Identify which cell holds the provided text, then report its (X, Y) central coordinate. 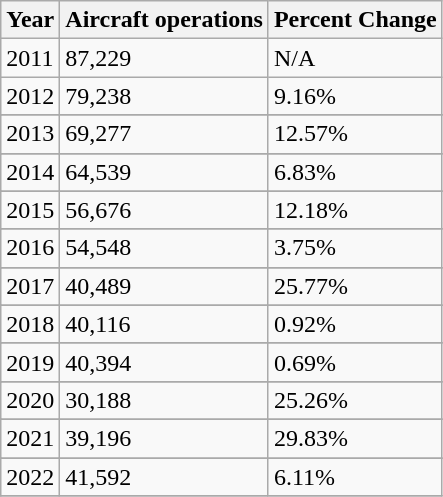
2014 (30, 172)
40,394 (164, 362)
2022 (30, 477)
79,238 (164, 96)
2012 (30, 96)
41,592 (164, 477)
54,548 (164, 248)
Percent Change (355, 20)
0.69% (355, 362)
2019 (30, 362)
2015 (30, 210)
56,676 (164, 210)
0.92% (355, 324)
25.77% (355, 286)
2021 (30, 438)
9.16% (355, 96)
39,196 (164, 438)
12.57% (355, 134)
40,116 (164, 324)
64,539 (164, 172)
87,229 (164, 58)
2017 (30, 286)
69,277 (164, 134)
25.26% (355, 400)
N/A (355, 58)
12.18% (355, 210)
6.83% (355, 172)
2018 (30, 324)
40,489 (164, 286)
6.11% (355, 477)
2020 (30, 400)
2016 (30, 248)
2013 (30, 134)
30,188 (164, 400)
29.83% (355, 438)
Year (30, 20)
Aircraft operations (164, 20)
2011 (30, 58)
3.75% (355, 248)
